Extract the (X, Y) coordinate from the center of the cell holding the provided text.  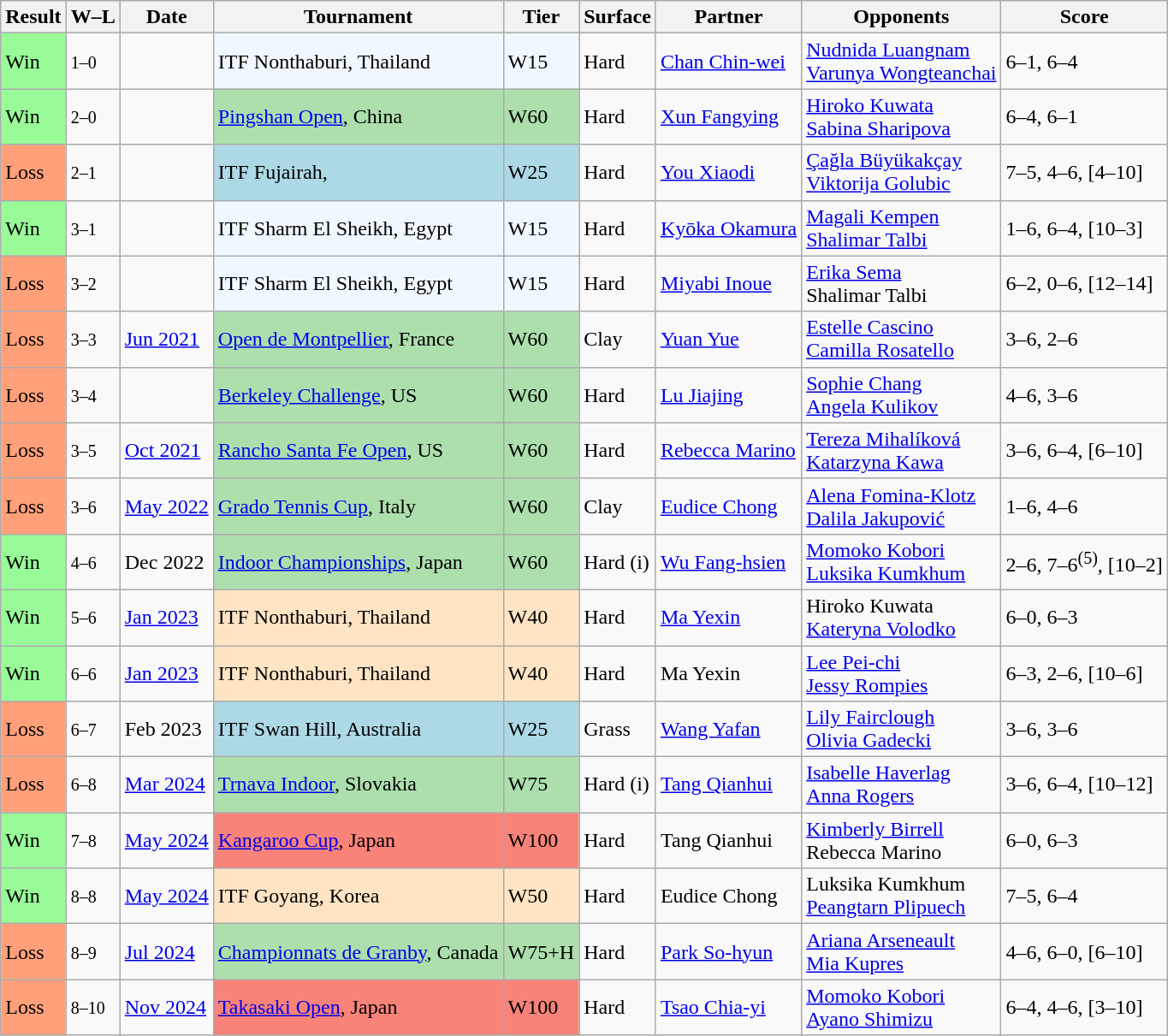
8–9 (92, 951)
Alena Fomina-Klotz Dalila Jakupović (902, 506)
Grass (618, 729)
Miyabi Inoue (728, 284)
Lu Jiajing (728, 395)
7–5, 6–4 (1084, 897)
6–3, 2–6, [10–6] (1084, 672)
Erika Sema Shalimar Talbi (902, 284)
2–0 (92, 116)
4–6, 6–0, [6–10] (1084, 951)
3–6, 3–6 (1084, 729)
Oct 2021 (166, 450)
Score (1084, 17)
6–2, 0–6, [12–14] (1084, 284)
Result (33, 17)
Park So-hyun (728, 951)
Ariana Arseneault Mia Kupres (902, 951)
4–6 (92, 561)
W75+H (541, 951)
You Xiaodi (728, 173)
Mar 2024 (166, 785)
Nudnida Luangnam Varunya Wongteanchai (902, 62)
1–0 (92, 62)
Opponents (902, 17)
8–8 (92, 897)
Lee Pei-chi Jessy Rompies (902, 672)
ITF Fujairah, (358, 173)
3–3 (92, 339)
3–6, 6–4, [10–12] (1084, 785)
Kangaroo Cup, Japan (358, 840)
7–8 (92, 840)
Grado Tennis Cup, Italy (358, 506)
Isabelle Haverlag Anna Rogers (902, 785)
3–5 (92, 450)
ITF Goyang, Korea (358, 897)
Çağla Büyükakçay Viktorija Golubic (902, 173)
6–4, 4–6, [3–10] (1084, 1008)
Wu Fang-hsien (728, 561)
Indoor Championships, Japan (358, 561)
Pingshan Open, China (358, 116)
Momoko Kobori Ayano Shimizu (902, 1008)
May 2022 (166, 506)
Yuan Yue (728, 339)
Hiroko Kuwata Sabina Sharipova (902, 116)
Luksika Kumkhum Peangtarn Plipuech (902, 897)
Championnats de Granby, Canada (358, 951)
Surface (618, 17)
Xun Fangying (728, 116)
6–8 (92, 785)
Date (166, 17)
6–1, 6–4 (1084, 62)
2–1 (92, 173)
3–1 (92, 228)
6–7 (92, 729)
W–L (92, 17)
Jun 2021 (166, 339)
Momoko Kobori Luksika Kumkhum (902, 561)
3–6, 2–6 (1084, 339)
Estelle Cascino Camilla Rosatello (902, 339)
Magali Kempen Shalimar Talbi (902, 228)
Rancho Santa Fe Open, US (358, 450)
3–6 (92, 506)
Tier (541, 17)
Hiroko Kuwata Kateryna Volodko (902, 618)
W75 (541, 785)
Tereza Mihalíková Katarzyna Kawa (902, 450)
Open de Montpellier, France (358, 339)
6–4, 6–1 (1084, 116)
W50 (541, 897)
Partner (728, 17)
2–6, 7–6(5), [10–2] (1084, 561)
Kyōka Okamura (728, 228)
Rebecca Marino (728, 450)
1–6, 4–6 (1084, 506)
Trnava Indoor, Slovakia (358, 785)
Tsao Chia-yi (728, 1008)
Sophie Chang Angela Kulikov (902, 395)
Wang Yafan (728, 729)
Chan Chin-wei (728, 62)
Jul 2024 (166, 951)
8–10 (92, 1008)
7–5, 4–6, [4–10] (1084, 173)
3–6, 6–4, [6–10] (1084, 450)
3–2 (92, 284)
Feb 2023 (166, 729)
1–6, 6–4, [10–3] (1084, 228)
Takasaki Open, Japan (358, 1008)
5–6 (92, 618)
Berkeley Challenge, US (358, 395)
Tournament (358, 17)
3–4 (92, 395)
4–6, 3–6 (1084, 395)
Dec 2022 (166, 561)
Kimberly Birrell Rebecca Marino (902, 840)
Lily Fairclough Olivia Gadecki (902, 729)
ITF Swan Hill, Australia (358, 729)
6–6 (92, 672)
Nov 2024 (166, 1008)
